Capture the cell that displays the provided text and extract its (x, y) central coordinate. 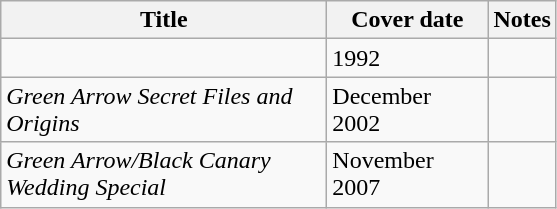
Cover date (408, 20)
November 2007 (408, 174)
Green Arrow Secret Files and Origins (164, 110)
Green Arrow/Black Canary Wedding Special (164, 174)
Notes (522, 20)
December 2002 (408, 110)
1992 (408, 58)
Title (164, 20)
